From the cell containing the given text, extract its center point as (X, Y) coordinate. 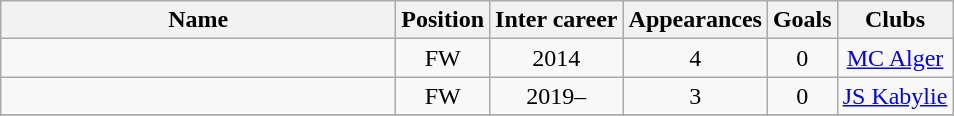
4 (695, 58)
3 (695, 96)
JS Kabylie (895, 96)
Inter career (556, 20)
Name (198, 20)
Goals (802, 20)
2019– (556, 96)
MC Alger (895, 58)
Position (443, 20)
2014 (556, 58)
Clubs (895, 20)
Appearances (695, 20)
